Extract the [X, Y] coordinate from the center of the cell holding the provided text.  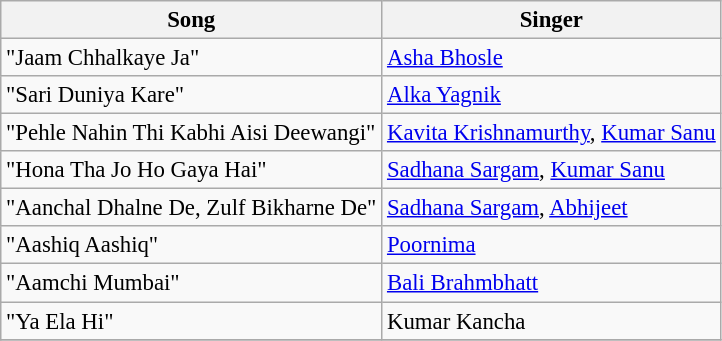
Singer [552, 20]
Kavita Krishnamurthy, Kumar Sanu [552, 133]
Song [192, 20]
Sadhana Sargam, Abhijeet [552, 208]
Asha Bhosle [552, 58]
"Aanchal Dhalne De, Zulf Bikharne De" [192, 208]
Sadhana Sargam, Kumar Sanu [552, 170]
Kumar Kancha [552, 321]
"Aashiq Aashiq" [192, 245]
"Ya Ela Hi" [192, 321]
Poornima [552, 245]
"Aamchi Mumbai" [192, 283]
"Jaam Chhalkaye Ja" [192, 58]
"Hona Tha Jo Ho Gaya Hai" [192, 170]
Bali Brahmbhatt [552, 283]
Alka Yagnik [552, 95]
"Pehle Nahin Thi Kabhi Aisi Deewangi" [192, 133]
"Sari Duniya Kare" [192, 95]
